Locate the cell with the specified text and output its (x, y) center coordinate. 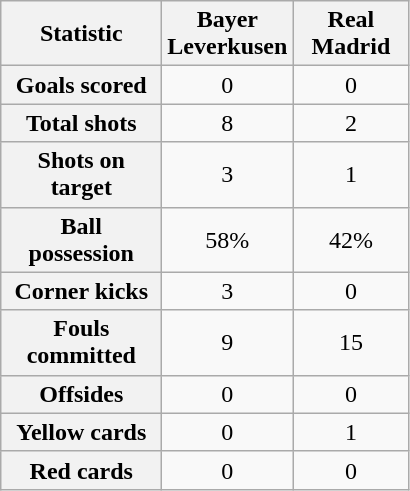
Real Madrid (351, 34)
15 (351, 342)
Red cards (82, 470)
Fouls committed (82, 342)
Yellow cards (82, 432)
Total shots (82, 123)
Goals scored (82, 85)
42% (351, 240)
2 (351, 123)
Statistic (82, 34)
8 (228, 123)
58% (228, 240)
9 (228, 342)
Bayer Leverkusen (228, 34)
Ball possession (82, 240)
Corner kicks (82, 291)
Offsides (82, 394)
Shots on target (82, 174)
